For the text-containing cell, return its midpoint in (X, Y) coordinate format. 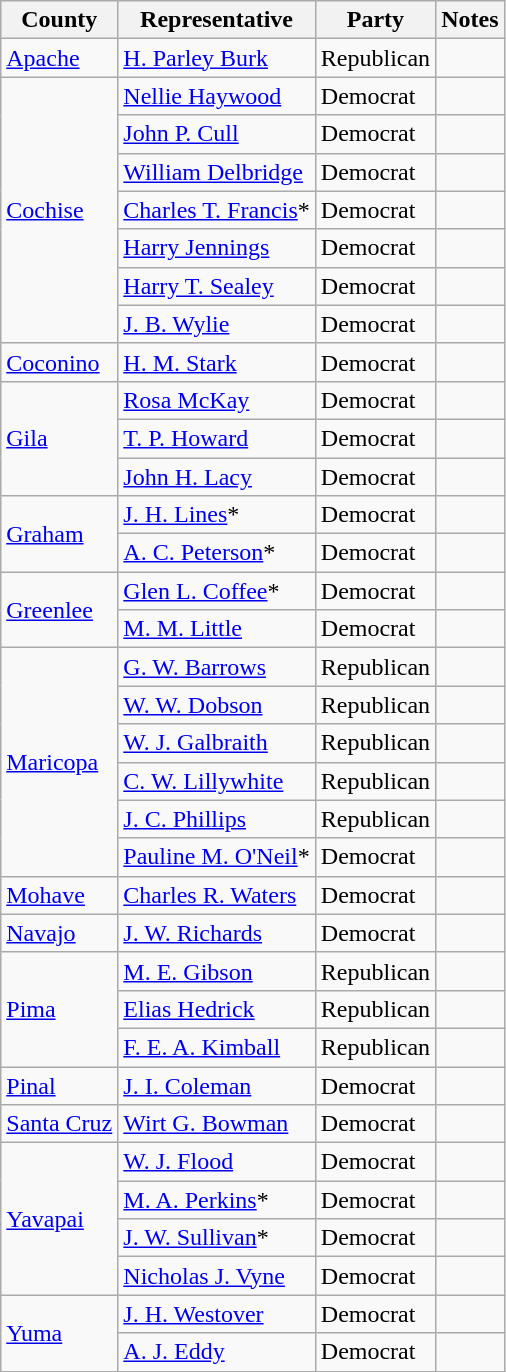
M. A. Perkins* (216, 1200)
Charles T. Francis* (216, 210)
W. W. Dobson (216, 705)
A. J. Eddy (216, 1352)
J. C. Phillips (216, 819)
Apache (60, 58)
J. H. Lines* (216, 515)
Representative (216, 20)
Harry Jennings (216, 248)
T. P. Howard (216, 438)
Santa Cruz (60, 1124)
Pima (60, 1009)
J. H. Westover (216, 1314)
John H. Lacy (216, 477)
Glen L. Coffee* (216, 591)
William Delbridge (216, 172)
Cochise (60, 210)
Notes (470, 20)
M. M. Little (216, 629)
Yuma (60, 1333)
County (60, 20)
F. E. A. Kimball (216, 1047)
C. W. Lillywhite (216, 781)
Pauline M. O'Neil* (216, 857)
Greenlee (60, 610)
Maricopa (60, 762)
M. E. Gibson (216, 971)
Navajo (60, 933)
John P. Cull (216, 134)
G. W. Barrows (216, 667)
J. I. Coleman (216, 1085)
J. W. Sullivan* (216, 1238)
W. J. Flood (216, 1162)
H. M. Stark (216, 362)
Yavapai (60, 1219)
Nicholas J. Vyne (216, 1276)
Harry T. Sealey (216, 286)
J. B. Wylie (216, 324)
Elias Hedrick (216, 1009)
Coconino (60, 362)
Pinal (60, 1085)
Wirt G. Bowman (216, 1124)
W. J. Galbraith (216, 743)
Nellie Haywood (216, 96)
H. Parley Burk (216, 58)
Charles R. Waters (216, 895)
Gila (60, 438)
Rosa McKay (216, 400)
Graham (60, 534)
Mohave (60, 895)
Party (375, 20)
J. W. Richards (216, 933)
A. C. Peterson* (216, 553)
